Search for the cell housing the specified text and yield its [X, Y] center coordinate. 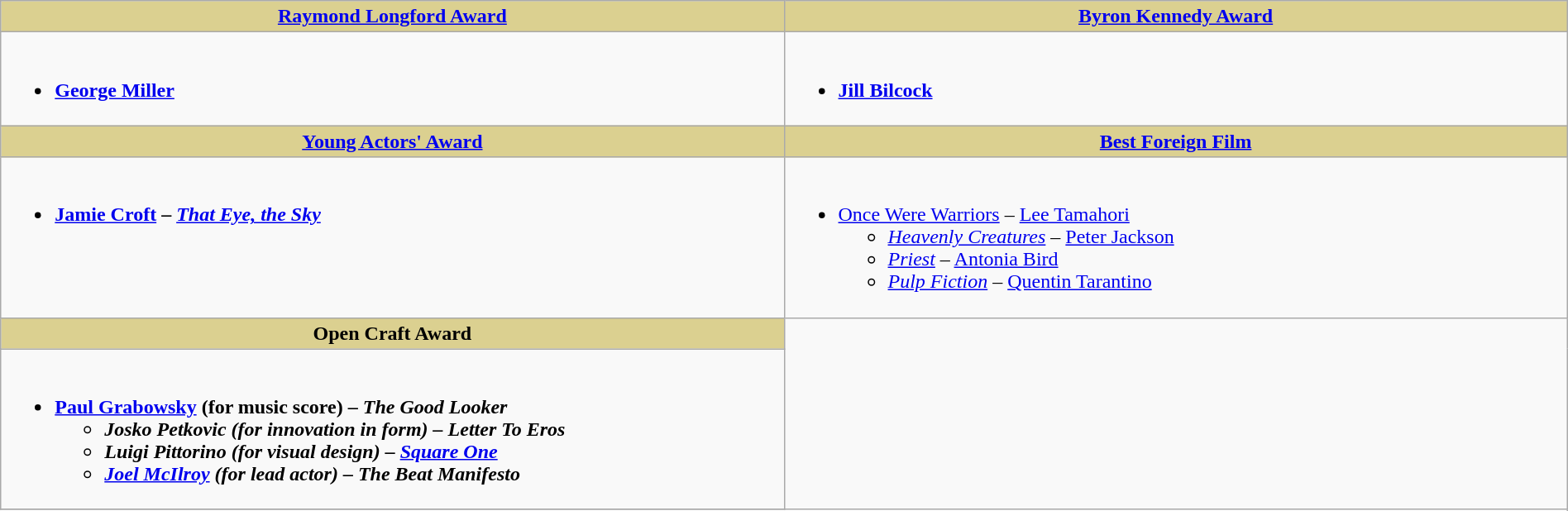
Raymond Longford Award [392, 17]
Jamie Croft – That Eye, the Sky [392, 237]
Young Actors' Award [392, 141]
Open Craft Award [392, 333]
Once Were Warriors – Lee TamahoriHeavenly Creatures – Peter JacksonPriest – Antonia BirdPulp Fiction – Quentin Tarantino [1176, 237]
Best Foreign Film [1176, 141]
George Miller [392, 79]
Jill Bilcock [1176, 79]
Byron Kennedy Award [1176, 17]
